Return (X, Y) of the center of cell containing provided text 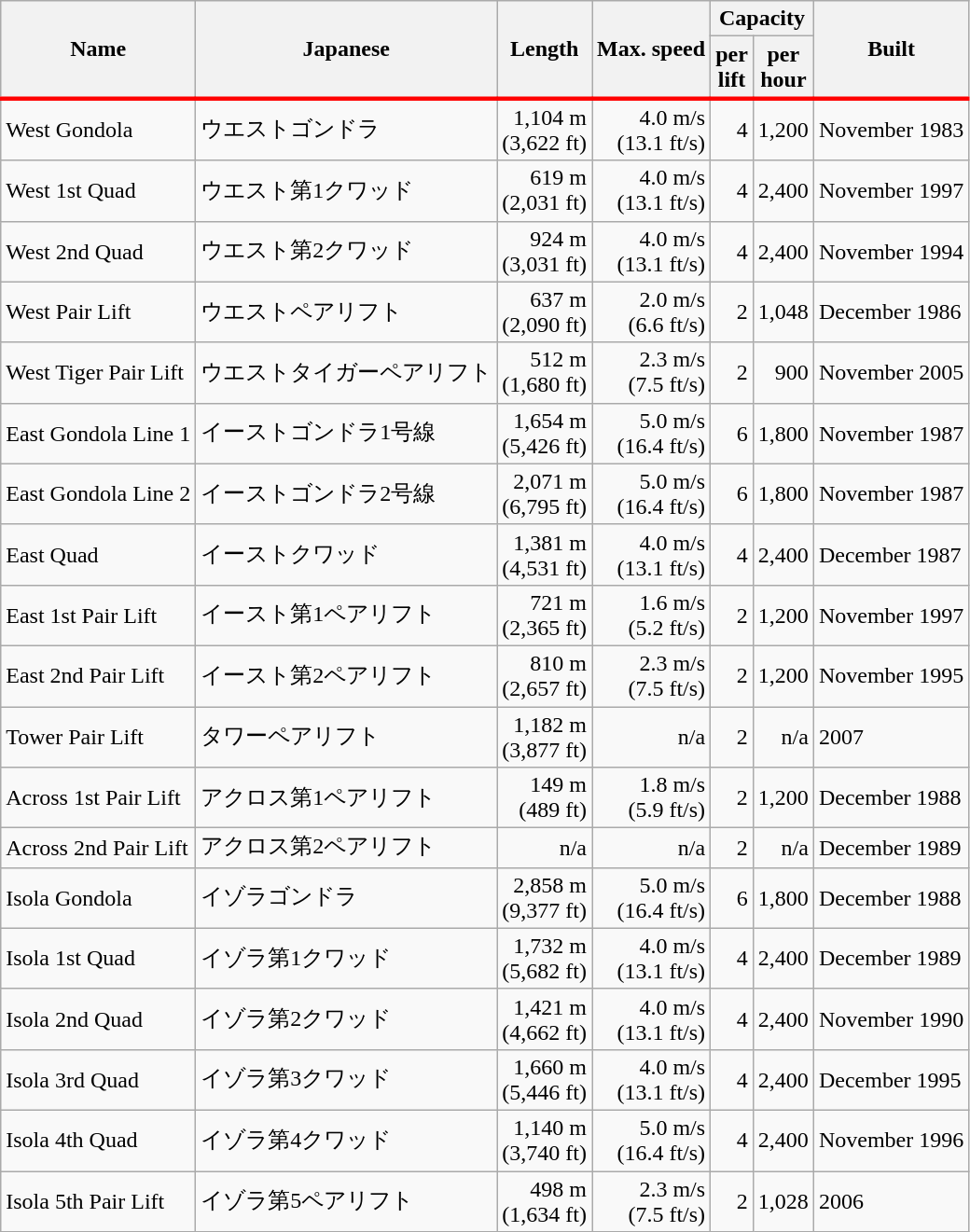
1,140 m(3,740 ft) (545, 1140)
1,028 (783, 1201)
December 1986 (891, 311)
ウエストタイガーペアリフト (347, 373)
December 1995 (891, 1080)
November 1990 (891, 1018)
1,421 m(4,662 ft) (545, 1018)
イーストゴンドラ2号線 (347, 494)
イーストクワッド (347, 554)
Tower Pair Lift (99, 737)
Across 1st Pair Lift (99, 798)
Isola 5th Pair Lift (99, 1201)
West 2nd Quad (99, 252)
1,048 (783, 311)
Name (99, 50)
900 (783, 373)
498 m(1,634 ft) (545, 1201)
East 1st Pair Lift (99, 616)
East Gondola Line 1 (99, 433)
ウエスト第1クワッド (347, 190)
November 1996 (891, 1140)
West 1st Quad (99, 190)
Isola 2nd Quad (99, 1018)
December 1987 (891, 554)
2007 (891, 737)
1,104 m(3,622 ft) (545, 129)
イゾラ第4クワッド (347, 1140)
November 1994 (891, 252)
イゾラゴンドラ (347, 897)
ウエストペアリフト (347, 311)
ウエスト第2クワッド (347, 252)
November 1995 (891, 675)
November 1983 (891, 129)
West Tiger Pair Lift (99, 373)
Isola 1st Quad (99, 959)
Capacity (763, 19)
November 2005 (891, 373)
1.6 m/s(5.2 ft/s) (651, 616)
Isola 4th Quad (99, 1140)
1,654 m(5,426 ft) (545, 433)
721 m(2,365 ft) (545, 616)
イースト第1ペアリフト (347, 616)
East 2nd Pair Lift (99, 675)
イゾラ第2クワッド (347, 1018)
アクロス第1ペアリフト (347, 798)
West Gondola (99, 129)
149 m(489 ft) (545, 798)
1,732 m(5,682 ft) (545, 959)
イゾラ第3クワッド (347, 1080)
2,071 m(6,795 ft) (545, 494)
イゾラ第1クワッド (347, 959)
イースト第2ペアリフト (347, 675)
1,182 m(3,877 ft) (545, 737)
Length (545, 50)
Across 2nd Pair Lift (99, 849)
Japanese (347, 50)
512 m(1,680 ft) (545, 373)
619 m(2,031 ft) (545, 190)
637 m(2,090 ft) (545, 311)
アクロス第2ペアリフト (347, 849)
Built (891, 50)
East Quad (99, 554)
perhour (783, 67)
タワーペアリフト (347, 737)
1.8 m/s(5.9 ft/s) (651, 798)
Isola Gondola (99, 897)
イゾラ第5ペアリフト (347, 1201)
East Gondola Line 2 (99, 494)
West Pair Lift (99, 311)
イーストゴンドラ1号線 (347, 433)
810 m(2,657 ft) (545, 675)
ウエストゴンドラ (347, 129)
1,381 m(4,531 ft) (545, 554)
2.0 m/s(6.6 ft/s) (651, 311)
924 m(3,031 ft) (545, 252)
2006 (891, 1201)
Isola 3rd Quad (99, 1080)
2,858 m(9,377 ft) (545, 897)
perlift (732, 67)
1,660 m(5,446 ft) (545, 1080)
Max. speed (651, 50)
